Determine the [x, y] coordinate at the center of the cell enclosing the given text.  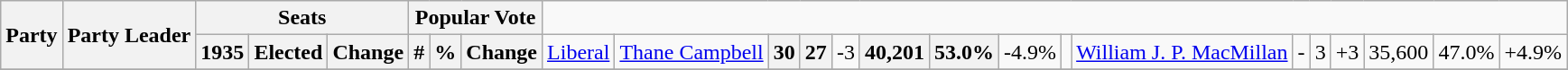
Party Leader [129, 35]
27 [816, 52]
William J. P. MacMillan [1183, 52]
53.0% [964, 52]
# [419, 52]
- [1302, 52]
Party [32, 35]
1935 [222, 52]
30 [784, 52]
Liberal [579, 52]
Seats [302, 18]
35,600 [1399, 52]
Elected [289, 52]
% [446, 52]
-3 [845, 52]
+4.9% [1533, 52]
47.0% [1466, 52]
-4.9% [1031, 52]
Popular Vote [476, 18]
3 [1320, 52]
40,201 [894, 52]
Thane Campbell [691, 52]
+3 [1347, 52]
